For the text-containing cell, return its midpoint in (X, Y) coordinate format. 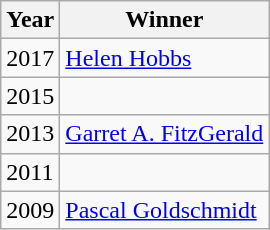
2015 (30, 96)
2011 (30, 172)
Year (30, 20)
2013 (30, 134)
Winner (164, 20)
2017 (30, 58)
2009 (30, 210)
Pascal Goldschmidt (164, 210)
Garret A. FitzGerald (164, 134)
Helen Hobbs (164, 58)
